For the text-containing cell, return its midpoint in [X, Y] coordinate format. 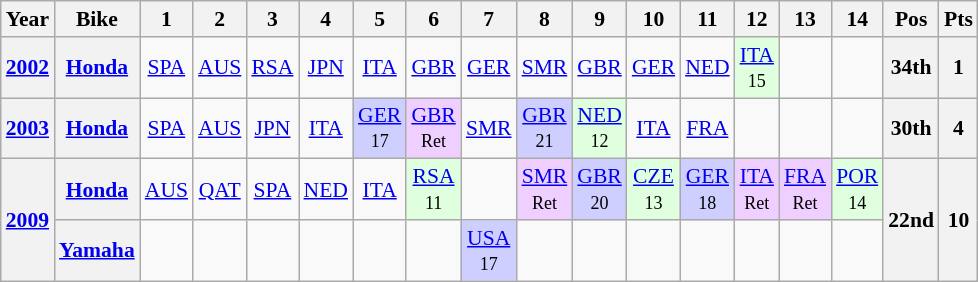
RSA11 [434, 190]
USA17 [489, 250]
3 [272, 19]
34th [911, 68]
Pts [958, 19]
9 [600, 19]
Yamaha [97, 250]
GER18 [707, 190]
QAT [220, 190]
Year [28, 19]
GBRRet [434, 128]
22nd [911, 220]
5 [380, 19]
FRARet [805, 190]
CZE13 [654, 190]
2 [220, 19]
SMRRet [545, 190]
7 [489, 19]
Pos [911, 19]
8 [545, 19]
2003 [28, 128]
11 [707, 19]
POR14 [857, 190]
GBR21 [545, 128]
ITARet [757, 190]
2009 [28, 220]
NED12 [600, 128]
RSA [272, 68]
ITA15 [757, 68]
FRA [707, 128]
30th [911, 128]
12 [757, 19]
14 [857, 19]
GER17 [380, 128]
2002 [28, 68]
Bike [97, 19]
6 [434, 19]
GBR20 [600, 190]
13 [805, 19]
